Identify which cell holds the provided text, then report its [X, Y] central coordinate. 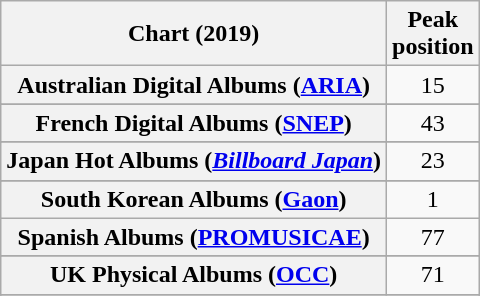
Japan Hot Albums (Billboard Japan) [194, 161]
South Korean Albums (Gaon) [194, 199]
UK Physical Albums (OCC) [194, 275]
77 [433, 237]
Chart (2019) [194, 34]
French Digital Albums (SNEP) [194, 123]
1 [433, 199]
15 [433, 85]
Australian Digital Albums (ARIA) [194, 85]
71 [433, 275]
Spanish Albums (PROMUSICAE) [194, 237]
43 [433, 123]
Peakposition [433, 34]
23 [433, 161]
